Return the [x, y] coordinate for the center point of the cell that contains the specified text.  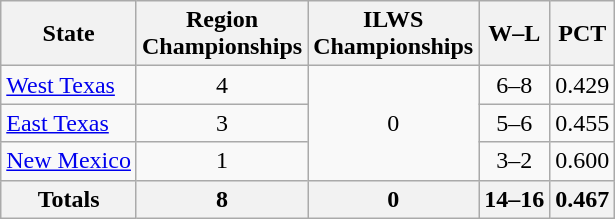
4 [222, 85]
3 [222, 123]
6–8 [514, 85]
1 [222, 161]
RegionChampionships [222, 34]
0.429 [582, 85]
PCT [582, 34]
Totals [69, 199]
14–16 [514, 199]
West Texas [69, 85]
State [69, 34]
ILWSChampionships [394, 34]
5–6 [514, 123]
W–L [514, 34]
0.600 [582, 161]
East Texas [69, 123]
0.467 [582, 199]
0.455 [582, 123]
8 [222, 199]
3–2 [514, 161]
New Mexico [69, 161]
